Return [x, y] of the center of cell containing provided text 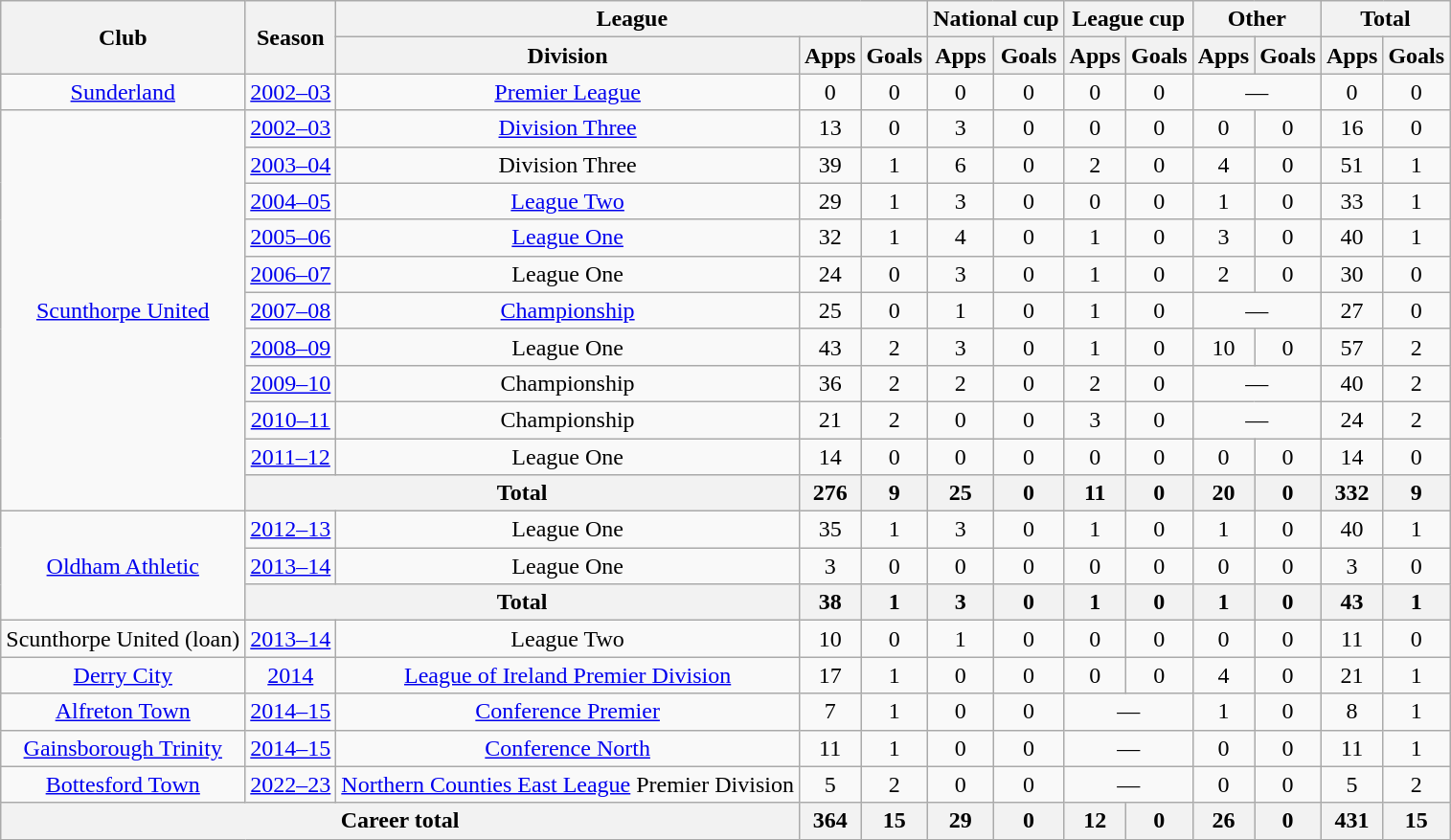
Conference North [568, 748]
Derry City [123, 675]
33 [1351, 201]
Scunthorpe United (loan) [123, 639]
6 [961, 165]
Conference Premier [568, 712]
27 [1351, 310]
Other [1257, 19]
276 [829, 493]
2022–23 [291, 784]
17 [829, 675]
League of Ireland Premier Division [568, 675]
35 [829, 530]
2008–09 [291, 347]
2009–10 [291, 383]
Career total [400, 821]
Bottesford Town [123, 784]
National cup [996, 19]
League cup [1128, 19]
2007–08 [291, 310]
51 [1351, 165]
20 [1223, 493]
2014 [291, 675]
13 [829, 128]
Gainsborough Trinity [123, 748]
38 [829, 602]
39 [829, 165]
Alfreton Town [123, 712]
2012–13 [291, 530]
16 [1351, 128]
12 [1095, 821]
57 [1351, 347]
Scunthorpe United [123, 310]
2005–06 [291, 238]
Sunderland [123, 92]
26 [1223, 821]
36 [829, 383]
32 [829, 238]
Northern Counties East League Premier Division [568, 784]
Oldham Athletic [123, 566]
7 [829, 712]
2010–11 [291, 420]
Division [568, 56]
Premier League [568, 92]
30 [1351, 274]
364 [829, 821]
2006–07 [291, 274]
Season [291, 37]
431 [1351, 821]
2004–05 [291, 201]
8 [1351, 712]
332 [1351, 493]
2011–12 [291, 457]
League [632, 19]
2003–04 [291, 165]
Club [123, 37]
